Find where the given text appears and provide that cell's center as (x, y) coordinate. 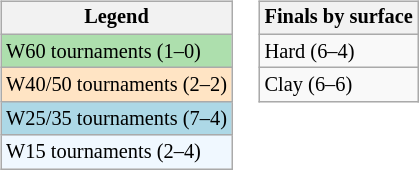
W40/50 tournaments (2–2) (116, 85)
W25/35 tournaments (7–4) (116, 119)
Legend (116, 18)
Clay (6–6) (339, 85)
Hard (6–4) (339, 51)
W60 tournaments (1–0) (116, 51)
W15 tournaments (2–4) (116, 152)
Finals by surface (339, 18)
